From the cell containing the given text, extract its center point as (X, Y) coordinate. 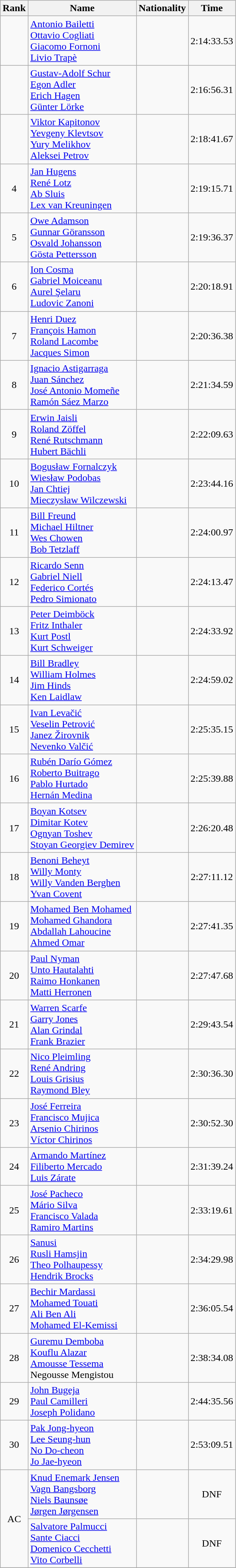
Boyan KotsevDimitar KotevOgnyan ToshevStoyan Georgiev Demirev (83, 828)
5 (14, 237)
11 (14, 532)
2:23:44.16 (212, 483)
AC (14, 1519)
25 (14, 1210)
7 (14, 335)
Ignacio AstigarragaJuan SánchezJosé Antonio MomeñeRamón Sáez Marzo (83, 385)
SanusiRusli HamsjinTheo PolhaupessyHendrik Brocks (83, 1259)
Time (212, 8)
Rubén Darío GómezRoberto BuitragoPablo HurtadoHernán Medina (83, 778)
2:22:09.63 (212, 434)
Bill FreundMichael HiltnerWes ChowenBob Tetzlaff (83, 532)
2:16:56.31 (212, 90)
Ricardo SennGabriel NiellFederico CortésPedro Simionato (83, 582)
14 (14, 680)
17 (14, 828)
José PachecoMário SilvaFrancisco ValadaRamiro Martins (83, 1210)
15 (14, 730)
2:26:20.48 (212, 828)
4 (14, 188)
Jan HugensRené LotzAb SluisLex van Kreuningen (83, 188)
30 (14, 1445)
2:34:29.98 (212, 1259)
13 (14, 631)
Bogusław FornalczykWiesław PodobasJan ChtiejMieczysław Wilczewski (83, 483)
2:27:41.35 (212, 926)
10 (14, 483)
Gustav-Adolf SchurEgon AdlerErich HagenGünter Lörke (83, 90)
John BugejaPaul CamilleriJoseph Polidano (83, 1401)
16 (14, 778)
2:19:15.71 (212, 188)
Antonio BailettiOttavio CogliatiGiacomo FornoniLivio Trapè (83, 40)
2:31:39.24 (212, 1166)
18 (14, 877)
Ion CosmaGabriel MoiceanuAurel ŞelaruLudovic Zanoni (83, 287)
Nico PleimlingRené AndringLouis GrisiusRaymond Bley (83, 1073)
20 (14, 975)
2:33:19.61 (212, 1210)
23 (14, 1123)
José FerreiraFrancisco MujicaArsenio ChirinosVíctor Chirinos (83, 1123)
2:24:00.97 (212, 532)
Warren ScarfeGarry JonesAlan GrindalFrank Brazier (83, 1025)
8 (14, 385)
2:24:59.02 (212, 680)
2:21:34.59 (212, 385)
2:25:39.88 (212, 778)
26 (14, 1259)
6 (14, 287)
Rank (14, 8)
9 (14, 434)
Henri DuezFrançois HamonRoland LacombeJacques Simon (83, 335)
2:25:35.15 (212, 730)
Peter DeimböckFritz InthalerKurt PostlKurt Schweiger (83, 631)
2:53:09.51 (212, 1445)
2:20:18.91 (212, 287)
27 (14, 1308)
Owe AdamsonGunnar GöranssonOsvald JohanssonGösta Pettersson (83, 237)
Viktor KapitonovYevgeny KlevtsovYury MelikhovAleksei Petrov (83, 139)
Name (83, 8)
12 (14, 582)
22 (14, 1073)
2:24:33.92 (212, 631)
Nationality (162, 8)
Armando MartínezFiliberto MercadoLuis Zárate (83, 1166)
2:30:36.30 (212, 1073)
Knud Enemark JensenVagn BangsborgNiels BaunsøeJørgen Jørgensen (83, 1494)
2:20:36.38 (212, 335)
Ivan LevačićVeselin PetrovićJanez ŽirovnikNevenko Valčić (83, 730)
Bill BradleyWilliam HolmesJim HindsKen Laidlaw (83, 680)
2:24:13.47 (212, 582)
2:30:52.30 (212, 1123)
21 (14, 1025)
Guremu DembobaKouflu AlazarAmousse TessemaNegousse Mengistou (83, 1358)
2:29:43.54 (212, 1025)
19 (14, 926)
24 (14, 1166)
2:14:33.53 (212, 40)
28 (14, 1358)
2:44:35.56 (212, 1401)
Mohamed Ben MohamedMohamed GhandoraAbdallah LahoucineAhmed Omar (83, 926)
Salvatore PalmucciSante CiacciDomenico CecchettiVito Corbelli (83, 1544)
2:38:34.08 (212, 1358)
2:18:41.67 (212, 139)
Bechir MardassiMohamed TouatiAli Ben AliMohamed El-Kemissi (83, 1308)
Pak Jong-hyeonLee Seung-hunNo Do-cheonJo Jae-hyeon (83, 1445)
Paul NymanUnto HautalahtiRaimo HonkanenMatti Herronen (83, 975)
2:36:05.54 (212, 1308)
2:19:36.37 (212, 237)
Benoni BeheytWilly MontyWilly Vanden BerghenYvan Covent (83, 877)
2:27:11.12 (212, 877)
Erwin JaisliRoland ZöffelRené RutschmannHubert Bächli (83, 434)
29 (14, 1401)
2:27:47.68 (212, 975)
